Capture the cell that displays the provided text and extract its (x, y) central coordinate. 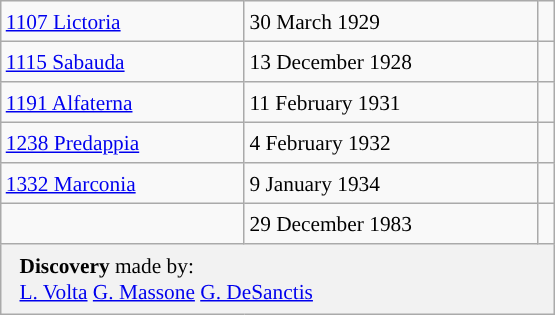
1191 Alfaterna (123, 102)
Discovery made by: L. Volta G. Massone G. DeSanctis (278, 279)
11 February 1931 (390, 102)
13 December 1928 (390, 62)
1238 Predappia (123, 144)
29 December 1983 (390, 224)
1115 Sabauda (123, 62)
4 February 1932 (390, 144)
1332 Marconia (123, 184)
30 March 1929 (390, 22)
9 January 1934 (390, 184)
1107 Lictoria (123, 22)
